Search for the cell housing the specified text and yield its [x, y] center coordinate. 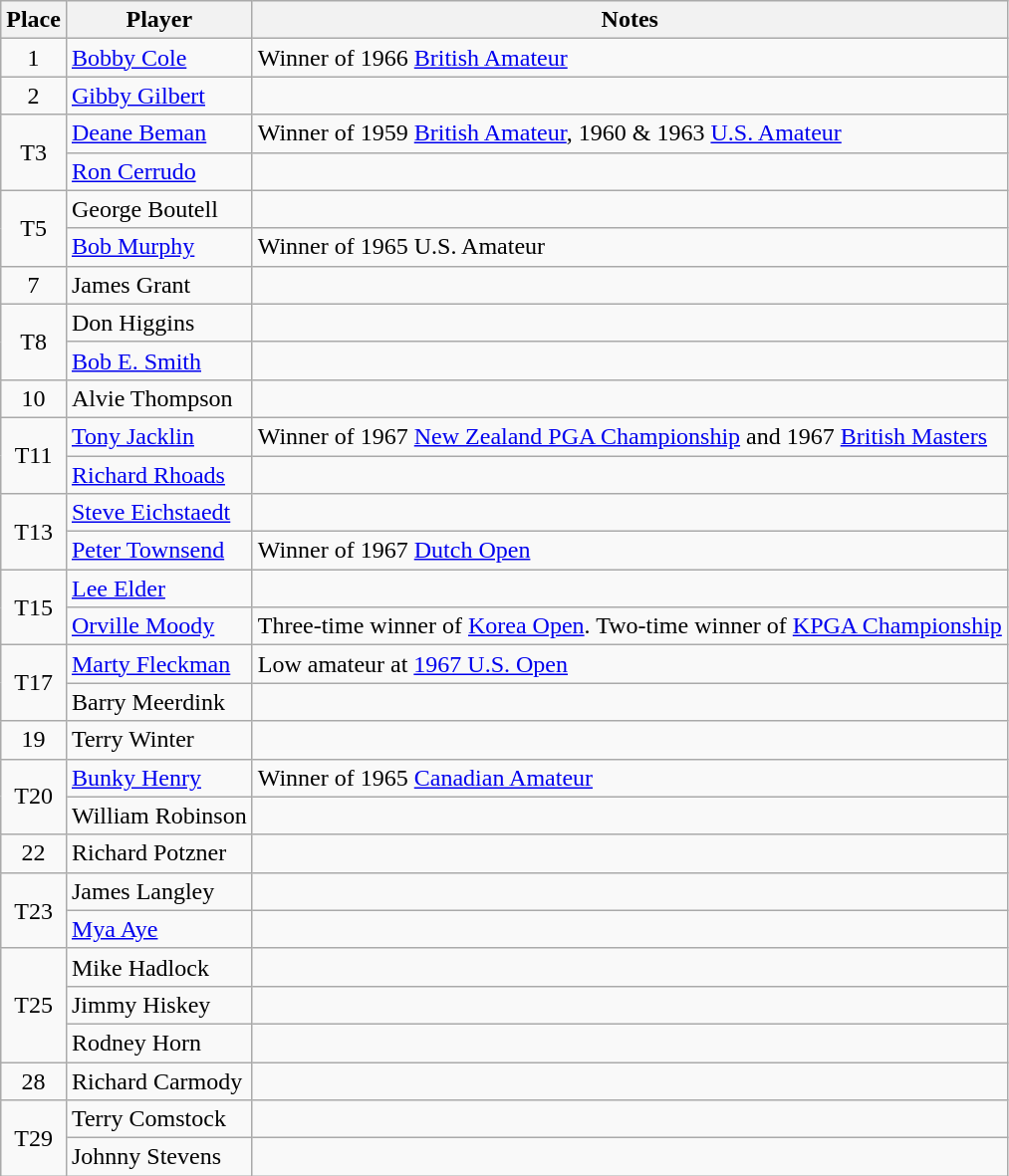
T15 [34, 607]
19 [34, 740]
Winner of 1967 New Zealand PGA Championship and 1967 British Masters [630, 436]
George Boutell [159, 209]
Richard Potzner [159, 853]
Rodney Horn [159, 1043]
Bobby Cole [159, 58]
Alvie Thompson [159, 398]
Bunky Henry [159, 778]
1 [34, 58]
Lee Elder [159, 588]
Bob E. Smith [159, 360]
Mya Aye [159, 929]
Winner of 1959 British Amateur, 1960 & 1963 U.S. Amateur [630, 133]
Mike Hadlock [159, 967]
T3 [34, 152]
William Robinson [159, 816]
Terry Winter [159, 740]
James Langley [159, 891]
Winner of 1965 Canadian Amateur [630, 778]
28 [34, 1080]
10 [34, 398]
Barry Meerdink [159, 702]
Richard Rhoads [159, 475]
Three-time winner of Korea Open. Two-time winner of KPGA Championship [630, 626]
T20 [34, 797]
Place [34, 20]
Deane Beman [159, 133]
T17 [34, 683]
Low amateur at 1967 U.S. Open [630, 664]
Winner of 1965 U.S. Amateur [630, 247]
Peter Townsend [159, 551]
2 [34, 96]
Notes [630, 20]
Jimmy Hiskey [159, 1005]
Tony Jacklin [159, 436]
22 [34, 853]
Steve Eichstaedt [159, 513]
James Grant [159, 285]
Winner of 1966 British Amateur [630, 58]
Gibby Gilbert [159, 96]
Player [159, 20]
T13 [34, 532]
Terry Comstock [159, 1119]
Marty Fleckman [159, 664]
Johnny Stevens [159, 1157]
T29 [34, 1138]
Don Higgins [159, 323]
T5 [34, 228]
T8 [34, 342]
Ron Cerrudo [159, 171]
Winner of 1967 Dutch Open [630, 551]
7 [34, 285]
T11 [34, 455]
T23 [34, 910]
T25 [34, 1005]
Orville Moody [159, 626]
Bob Murphy [159, 247]
Richard Carmody [159, 1080]
